From the cell containing the given text, extract its center point as (X, Y) coordinate. 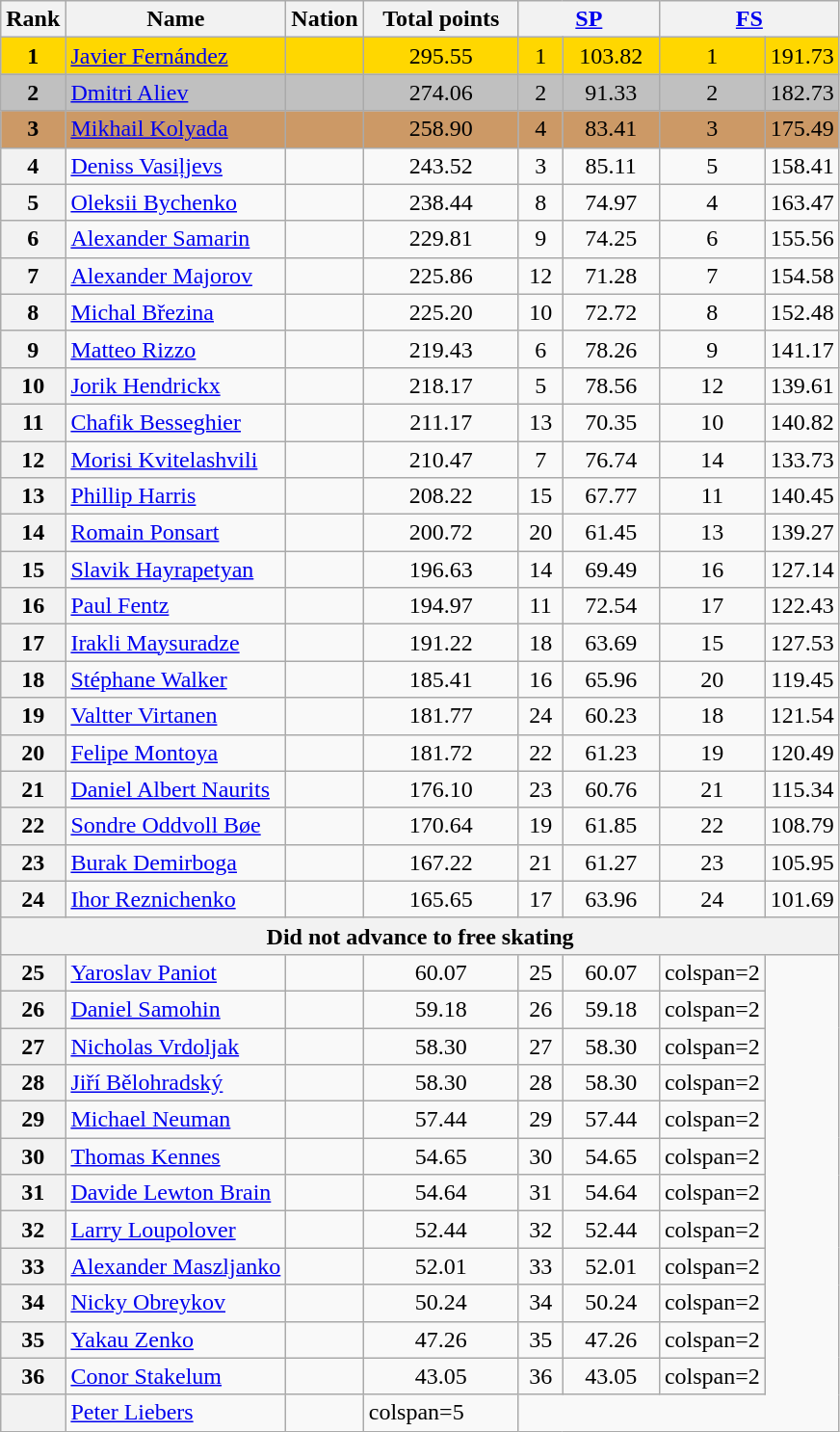
Davide Lewton Brain (175, 1193)
243.52 (441, 166)
Yakau Zenko (175, 1339)
Mikhail Kolyada (175, 129)
175.49 (801, 129)
115.34 (801, 789)
Deniss Vasiļjevs (175, 166)
Sondre Oddvoll Bøe (175, 826)
78.56 (611, 385)
139.61 (801, 385)
Jorik Hendrickx (175, 385)
218.17 (441, 385)
74.25 (611, 239)
191.22 (441, 643)
61.23 (611, 753)
133.73 (801, 460)
Rank (33, 19)
158.41 (801, 166)
Yaroslav Paniot (175, 972)
154.58 (801, 276)
121.54 (801, 716)
63.96 (611, 899)
140.82 (801, 422)
72.54 (611, 606)
Felipe Montoya (175, 753)
Javier Fernández (175, 56)
Romain Ponsart (175, 533)
176.10 (441, 789)
Nation (325, 19)
Chafik Besseghier (175, 422)
Morisi Kvitelashvili (175, 460)
127.53 (801, 643)
Slavik Hayrapetyan (175, 570)
FS (749, 19)
Alexander Majorov (175, 276)
Nicky Obreykov (175, 1303)
Ihor Reznichenko (175, 899)
152.48 (801, 312)
Phillip Harris (175, 496)
Total points (441, 19)
225.20 (441, 312)
122.43 (801, 606)
219.43 (441, 349)
105.95 (801, 862)
185.41 (441, 679)
Paul Fentz (175, 606)
Larry Loupolover (175, 1230)
Valtter Virtanen (175, 716)
Daniel Albert Naurits (175, 789)
71.28 (611, 276)
210.47 (441, 460)
Jiří Bělohradský (175, 1083)
295.55 (441, 56)
65.96 (611, 679)
120.49 (801, 753)
141.17 (801, 349)
Daniel Samohin (175, 1009)
181.72 (441, 753)
61.45 (611, 533)
225.86 (441, 276)
108.79 (801, 826)
Michael Neuman (175, 1120)
Name (175, 19)
78.26 (611, 349)
Did not advance to free skating (420, 936)
182.73 (801, 93)
74.97 (611, 202)
70.35 (611, 422)
Conor Stakelum (175, 1376)
155.56 (801, 239)
196.63 (441, 570)
Stéphane Walker (175, 679)
181.77 (441, 716)
163.47 (801, 202)
colspan=5 (441, 1413)
Burak Demirboga (175, 862)
191.73 (801, 56)
238.44 (441, 202)
85.11 (611, 166)
67.77 (611, 496)
Oleksii Bychenko (175, 202)
Matteo Rizzo (175, 349)
Irakli Maysuradze (175, 643)
76.74 (611, 460)
194.97 (441, 606)
61.85 (611, 826)
91.33 (611, 93)
Alexander Samarin (175, 239)
258.90 (441, 129)
101.69 (801, 899)
127.14 (801, 570)
139.27 (801, 533)
170.64 (441, 826)
Peter Liebers (175, 1413)
60.23 (611, 716)
211.17 (441, 422)
140.45 (801, 496)
167.22 (441, 862)
63.69 (611, 643)
229.81 (441, 239)
61.27 (611, 862)
Alexander Maszljanko (175, 1266)
Nicholas Vrdoljak (175, 1046)
Dmitri Aliev (175, 93)
103.82 (611, 56)
200.72 (441, 533)
69.49 (611, 570)
Thomas Kennes (175, 1156)
Michal Březina (175, 312)
60.76 (611, 789)
274.06 (441, 93)
83.41 (611, 129)
165.65 (441, 899)
SP (589, 19)
208.22 (441, 496)
119.45 (801, 679)
72.72 (611, 312)
